Provide the (X, Y) coordinate of the cell's center where the given text is located.  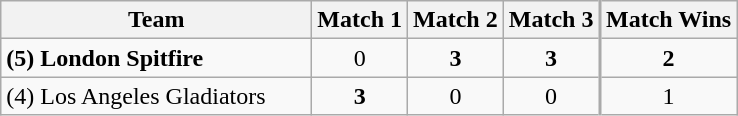
Match 3 (551, 20)
(5) London Spitfire (156, 58)
Match 2 (456, 20)
Match 1 (360, 20)
2 (668, 58)
1 (668, 96)
Match Wins (668, 20)
Team (156, 20)
(4) Los Angeles Gladiators (156, 96)
